Extract the [x, y] coordinate from the center of the cell holding the provided text.  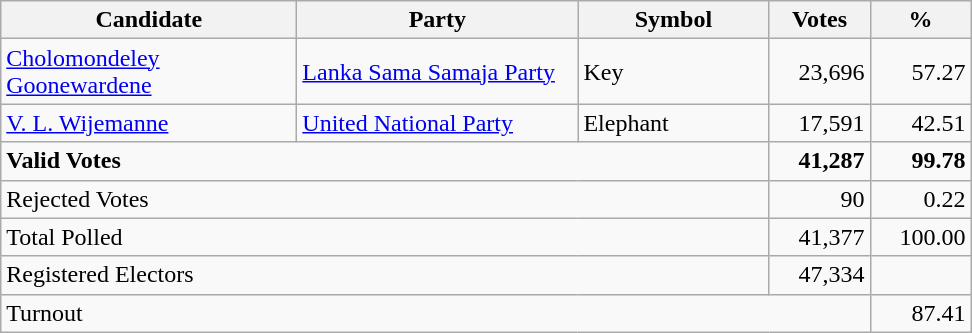
Party [438, 20]
Registered Electors [385, 275]
100.00 [920, 237]
17,591 [820, 123]
42.51 [920, 123]
Votes [820, 20]
41,287 [820, 161]
Lanka Sama Samaja Party [438, 72]
Turnout [436, 313]
Key [674, 72]
23,696 [820, 72]
Cholomondeley Goonewardene [149, 72]
V. L. Wijemanne [149, 123]
Rejected Votes [385, 199]
41,377 [820, 237]
90 [820, 199]
99.78 [920, 161]
% [920, 20]
Candidate [149, 20]
47,334 [820, 275]
87.41 [920, 313]
Valid Votes [385, 161]
Elephant [674, 123]
57.27 [920, 72]
United National Party [438, 123]
Total Polled [385, 237]
0.22 [920, 199]
Symbol [674, 20]
